Detect which cell encompasses the target text, then output its [x, y] center coordinate. 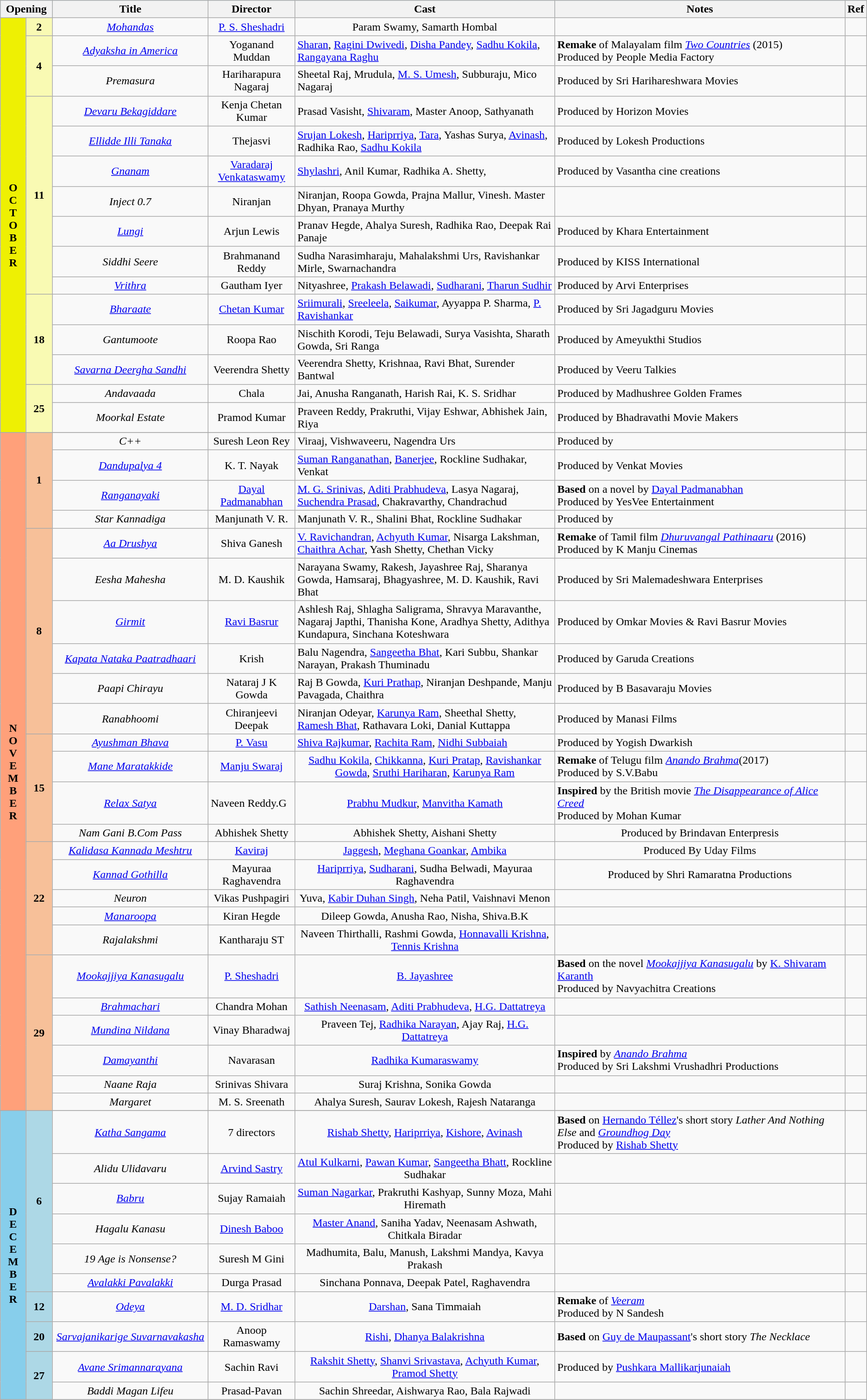
Rajalakshmi [131, 940]
Inspired by Anando BrahmaProduced by Sri Lakshmi Vrushadhri Productions [700, 1061]
Produced by KISS International [700, 261]
Lungi [131, 232]
20 [39, 1337]
Devaru Bekagiddare [131, 111]
Ellidde Illi Tanaka [131, 141]
Suman Ranganathan, Banerjee, Rockline Sudhakar, Venkat [425, 465]
Viraaj, Vishwaveeru, Nagendra Urs [425, 441]
Niranjan Odeyar, Karunya Ram, Sheethal Shetty, Ramesh Bhat, Rathavara Loki, Danial Kuttappa [425, 719]
Sathish Neenasam, Aditi Prabhudeva, H.G. Dattatreya [425, 1006]
Brahmachari [131, 1006]
Arvind Sastry [252, 1168]
Pranav Hegde, Ahalya Suresh, Radhika Rao, Deepak Rai Panaje [425, 232]
27 [39, 1375]
Kenja Chetan Kumar [252, 111]
Raj B Gowda, Kuri Prathap, Niranjan Deshpande, Manju Pavagada, Chaithra [425, 688]
Yoganand Muddan [252, 51]
Naveen Thirthalli, Rashmi Gowda, Honnavalli Krishna, Tennis Krishna [425, 940]
Bharaate [131, 309]
Dayal Padmanabhan [252, 496]
Naane Raja [131, 1084]
Atul Kulkarni, Pawan Kumar, Sangeetha Bhatt, Rockline Sudhakar [425, 1168]
Relax Satya [131, 803]
Star Kannadiga [131, 519]
Sarvajanikarige Suvarnavakasha [131, 1337]
Naveen Reddy.G [252, 803]
Manaroopa [131, 916]
Varadaraj Venkataswamy [252, 171]
Siddhi Seere [131, 261]
Srinivas Shivara [252, 1084]
Avane Srimannarayana [131, 1367]
6 [39, 1201]
25 [39, 408]
4 [39, 66]
Vrithra [131, 285]
Madhumita, Balu, Manush, Lakshmi Mandya, Kavya Prakash [425, 1259]
Suresh M Gini [252, 1259]
Chala [252, 394]
Krish [252, 659]
Ref [856, 9]
Title [131, 9]
Chandra Mohan [252, 1006]
Margaret [131, 1102]
Nataraj J K Gowda [252, 688]
Adyaksha in America [131, 51]
M. D. Kaushik [252, 579]
Sriimurali, Sreeleela, Saikumar, Ayyappa P. Sharma, P. Ravishankar [425, 309]
Shiva Ganesh [252, 543]
Odeya [131, 1307]
Niranjan, Roopa Gowda, Prajna Mallur, Vinesh. Master Dhyan, Pranaya Murthy [425, 201]
Andavaada [131, 394]
Anoop Ramaswamy [252, 1337]
19 Age is Nonsense? [131, 1259]
Jaggesh, Meghana Goankar, Ambika [425, 851]
Produced by Yogish Dwarkish [700, 742]
Ayushman Bhava [131, 742]
Produced by Garuda Creations [700, 659]
Hariharapura Nagaraj [252, 81]
Produced by Sri Malemadeshwara Enterprises [700, 579]
Shiva Rajkumar, Rachita Ram, Nidhi Subbaiah [425, 742]
Abhishek Shetty [252, 833]
Rishab Shetty, Hariprriya, Kishore, Avinash [425, 1132]
OCTOBER [13, 225]
Kantharaju ST [252, 940]
Produced by Horizon Movies [700, 111]
Manjunath V. R. [252, 519]
Prabhu Mudkur, Manvitha Kamath [425, 803]
Jai, Anusha Ranganath, Harish Rai, K. S. Sridhar [425, 394]
Durga Prasad [252, 1283]
Ahalya Suresh, Saurav Lokesh, Rajesh Nataranga [425, 1102]
Darshan, Sana Timmaiah [425, 1307]
M. S. Sreenath [252, 1102]
Abhishek Shetty, Aishani Shetty [425, 833]
2 [39, 27]
Remake of Telugu film Anando Brahma(2017)Produced by S.V.Babu [700, 766]
Vikas Pushpagiri [252, 898]
Produced by Ameyukthi Studios [700, 339]
Babru [131, 1199]
Alidu Ulidavaru [131, 1168]
Neuron [131, 898]
DECEMBER [13, 1255]
Sachin Shreedar, Aishwarya Rao, Bala Rajwadi [425, 1391]
Eesha Mahesha [131, 579]
Inject 0.7 [131, 201]
Narayana Swamy, Rakesh, Jayashree Raj, Sharanya Gowda, Hamsaraj, Bhagyashree, M. D. Kaushik, Ravi Bhat [425, 579]
22 [39, 898]
Manju Swaraj [252, 766]
Manjunath V. R., Shalini Bhat, Rockline Sudhakar [425, 519]
Dandupalya 4 [131, 465]
Mayuraa Raghavendra [252, 874]
Rakshit Shetty, Shanvi Srivastava, Achyuth Kumar, Pramod Shetty [425, 1367]
Based on the novel Mookajjiya Kanasugalu by K. Shivaram KaranthProduced by Navyachitra Creations [700, 976]
Navarasan [252, 1061]
Hariprriya, Sudharani, Sudha Belwadi, Mayuraa Raghavendra [425, 874]
Director [252, 9]
Niranjan [252, 201]
Kapata Nataka Paatradhaari [131, 659]
Produced by Bhadravathi Movie Makers [700, 418]
Mohandas [131, 27]
Suresh Leon Rey [252, 441]
Opening [26, 9]
Sharan, Ragini Dwivedi, Disha Pandey, Sadhu Kokila, Rangayana Raghu [425, 51]
Balu Nagendra, Sangeetha Bhat, Kari Subbu, Shankar Narayan, Prakash Thuminadu [425, 659]
Kalidasa Kannada Meshtru [131, 851]
Baddi Magan Lifeu [131, 1391]
Chetan Kumar [252, 309]
Savarna Deergha Sandhi [131, 370]
11 [39, 195]
Gautham Iyer [252, 285]
M. G. Srinivas, Aditi Prabhudeva, Lasya Nagaraj, Suchendra Prasad, Chakravarthy, Chandrachud [425, 496]
Praveen Reddy, Prakruthi, Vijay Eshwar, Abhishek Jain, Riya [425, 418]
B. Jayashree [425, 976]
Veerendra Shetty, Krishnaa, Ravi Bhat, Surender Bantwal [425, 370]
Sinchana Ponnava, Deepak Patel, Raghavendra [425, 1283]
Veerendra Shetty [252, 370]
Ranganayaki [131, 496]
Hagalu Kanasu [131, 1228]
Produced by Vasantha cine creations [700, 171]
Roopa Rao [252, 339]
Remake of Veeram Produced by N Sandesh [700, 1307]
Suraj Krishna, Sonika Gowda [425, 1084]
Produced by Omkar Movies & Ravi Basrur Movies [700, 622]
Notes [700, 9]
Produced by Pushkara Mallikarjunaiah [700, 1367]
Cast [425, 9]
Thejasvi [252, 141]
Rishi, Dhanya Balakrishna [425, 1337]
Shylashri, Anil Kumar, Radhika A. Shetty, [425, 171]
7 directors [252, 1132]
Master Anand, Saniha Yadav, Neenasam Ashwath, Chitkala Biradar [425, 1228]
Produced by Manasi Films [700, 719]
Prasad Vasisht, Shivaram, Master Anoop, Sathyanath [425, 111]
Paapi Chirayu [131, 688]
Nityashree, Prakash Belawadi, Sudharani, Tharun Sudhir [425, 285]
V. Ravichandran, Achyuth Kumar, Nisarga Lakshman, Chaithra Achar, Yash Shetty, Chethan Vicky [425, 543]
Produced by Lokesh Productions [700, 141]
Remake of Malayalam film Two Countries (2015) Produced by People Media Factory [700, 51]
Nischith Korodi, Teju Belawadi, Surya Vasishta, Sharath Gowda, Sri Ranga [425, 339]
Mane Maratakkide [131, 766]
C++ [131, 441]
Produced by Madhushree Golden Frames [700, 394]
Mundina Nildana [131, 1030]
Arjun Lewis [252, 232]
15 [39, 787]
Katha Sangama [131, 1132]
Produced by Shri Ramaratna Productions [700, 874]
P. S. Sheshadri [252, 27]
Gantumoote [131, 339]
Kannad Gothilla [131, 874]
Based on a novel by Dayal PadmanabhanProduced by YesVee Entertainment [700, 496]
Dileep Gowda, Anusha Rao, Nisha, Shiva.B.K [425, 916]
12 [39, 1307]
Ranabhoomi [131, 719]
Remake of Tamil film Dhuruvangal Pathinaaru (2016) Produced by K Manju Cinemas [700, 543]
Brahmanand Reddy [252, 261]
Radhika Kumaraswamy [425, 1061]
Chiranjeevi Deepak [252, 719]
Mookajjiya Kanasugalu [131, 976]
Nam Gani B.Com Pass [131, 833]
Produced by Arvi Enterprises [700, 285]
Produced by Veeru Talkies [700, 370]
Based on Hernando Téllez's short story Lather And Nothing Else and Groundhog Day Produced by Rishab Shetty [700, 1132]
Based on Guy de Maupassant's short story The Necklace [700, 1337]
Produced by Brindavan Enterpresis [700, 833]
Damayanthi [131, 1061]
NOVEMBER [13, 772]
Produced by Venkat Movies [700, 465]
Sudha Narasimharaju, Mahalakshmi Urs, Ravishankar Mirle, Swarnachandra [425, 261]
Sujay Ramaiah [252, 1199]
Moorkal Estate [131, 418]
Produced by Sri Jagadguru Movies [700, 309]
Srujan Lokesh, Hariprriya, Tara, Yashas Surya, Avinash, Radhika Rao, Sadhu Kokila [425, 141]
K. T. Nayak [252, 465]
Premasura [131, 81]
Kiran Hegde [252, 916]
Gnanam [131, 171]
1 [39, 480]
Avalakki Pavalakki [131, 1283]
Produced by Sri Harihareshwara Movies [700, 81]
Pramod Kumar [252, 418]
M. D. Sridhar [252, 1307]
Vinay Bharadwaj [252, 1030]
Produced by B Basavaraju Movies [700, 688]
8 [39, 631]
Dinesh Baboo [252, 1228]
Praveen Tej, Radhika Narayan, Ajay Raj, H.G. Dattatreya [425, 1030]
Girmit [131, 622]
P. Sheshadri [252, 976]
Prasad-Pavan [252, 1391]
Produced by Khara Entertainment [700, 232]
Produced By Uday Films [700, 851]
Param Swamy, Samarth Hombal [425, 27]
Yuva, Kabir Duhan Singh, Neha Patil, Vaishnavi Menon [425, 898]
Inspired by the British movie The Disappearance of Alice Creed Produced by Mohan Kumar [700, 803]
29 [39, 1033]
P. Vasu [252, 742]
Sachin Ravi [252, 1367]
Aa Drushya [131, 543]
Ravi Basrur [252, 622]
Sheetal Raj, Mrudula, M. S. Umesh, Subburaju, Mico Nagaraj [425, 81]
18 [39, 339]
Suman Nagarkar, Prakruthi Kashyap, Sunny Moza, Mahi Hiremath [425, 1199]
Kaviraj [252, 851]
Sadhu Kokila, Chikkanna, Kuri Pratap, Ravishankar Gowda, Sruthi Hariharan, Karunya Ram [425, 766]
Ashlesh Raj, Shlagha Saligrama, Shravya Maravanthe, Nagaraj Japthi, Thanisha Kone, Aradhya Shetty, Adithya Kundapura, Sinchana Koteshwara [425, 622]
